From the cell containing the given text, extract its center point as [x, y] coordinate. 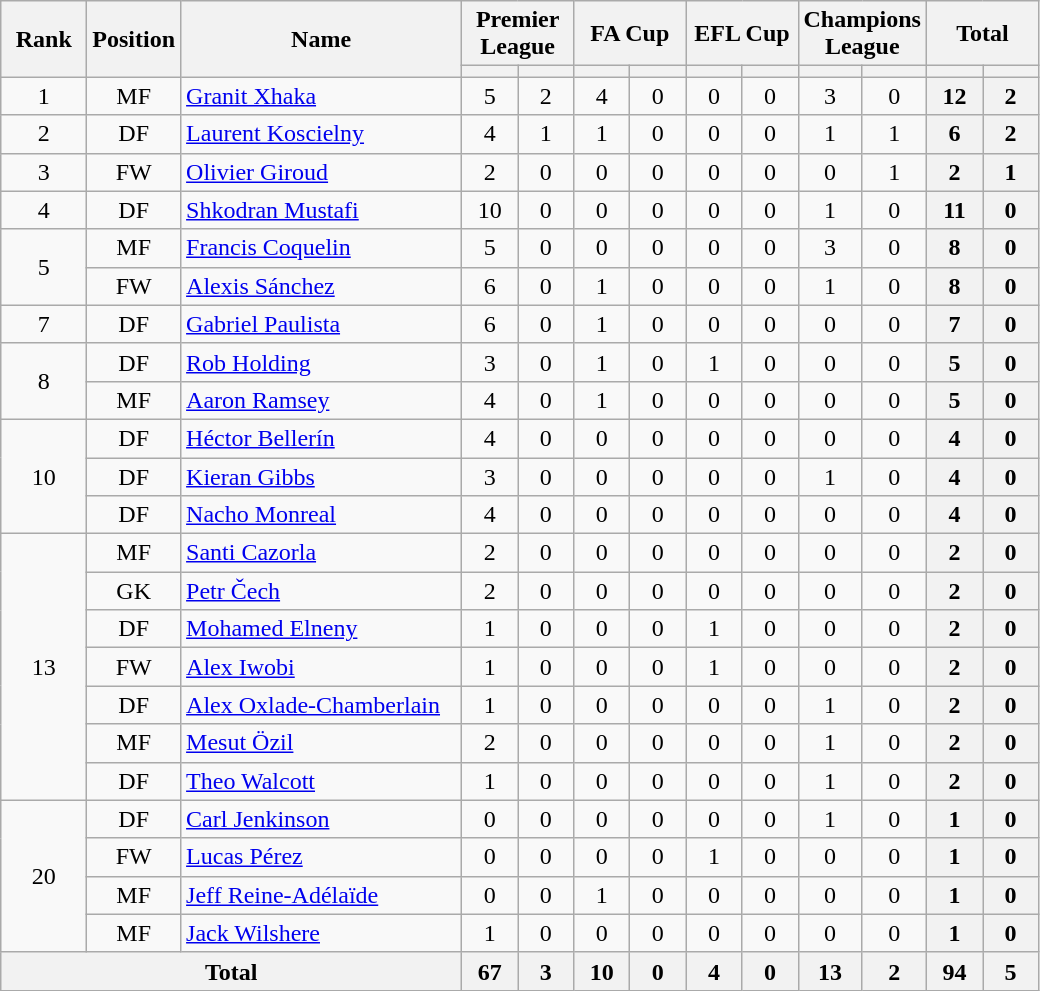
Laurent Koscielny [322, 134]
Nacho Monreal [322, 515]
12 [954, 96]
Olivier Giroud [322, 172]
67 [490, 971]
Rank [44, 39]
Petr Čech [322, 591]
Alex Oxlade-Chamberlain [322, 705]
Position [134, 39]
Mesut Özil [322, 743]
Name [322, 39]
Shkodran Mustafi [322, 210]
Alex Iwobi [322, 667]
Champions League [862, 34]
Kieran Gibbs [322, 477]
Carl Jenkinson [322, 819]
Jack Wilshere [322, 933]
FA Cup [630, 34]
Héctor Bellerín [322, 438]
94 [954, 971]
Rob Holding [322, 362]
11 [954, 210]
Aaron Ramsey [322, 400]
Granit Xhaka [322, 96]
20 [44, 876]
Francis Coquelin [322, 248]
Alexis Sánchez [322, 286]
Lucas Pérez [322, 857]
Gabriel Paulista [322, 324]
Santi Cazorla [322, 553]
Theo Walcott [322, 781]
Premier League [518, 34]
Mohamed Elneny [322, 629]
Jeff Reine-Adélaïde [322, 895]
GK [134, 591]
EFL Cup [742, 34]
